Output the [X, Y] coordinate of the center of the cell containing the given text.  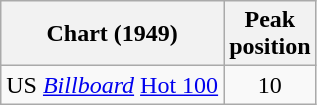
US Billboard Hot 100 [112, 85]
Chart (1949) [112, 34]
Peakposition [270, 34]
10 [270, 85]
